From the cell containing the given text, extract its center point as [X, Y] coordinate. 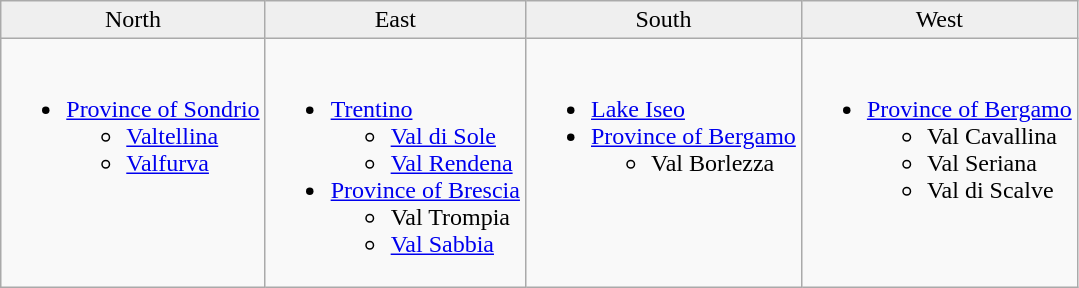
Lake IseoProvince of BergamoVal Borlezza [663, 163]
West [939, 20]
South [663, 20]
Province of BergamoVal CavallinaVal SerianaVal di Scalve [939, 163]
TrentinoVal di SoleVal RendenaProvince of BresciaVal TrompiaVal Sabbia [395, 163]
North [133, 20]
East [395, 20]
Province of SondrioValtellinaValfurva [133, 163]
